Search for the cell housing the specified text and yield its (X, Y) center coordinate. 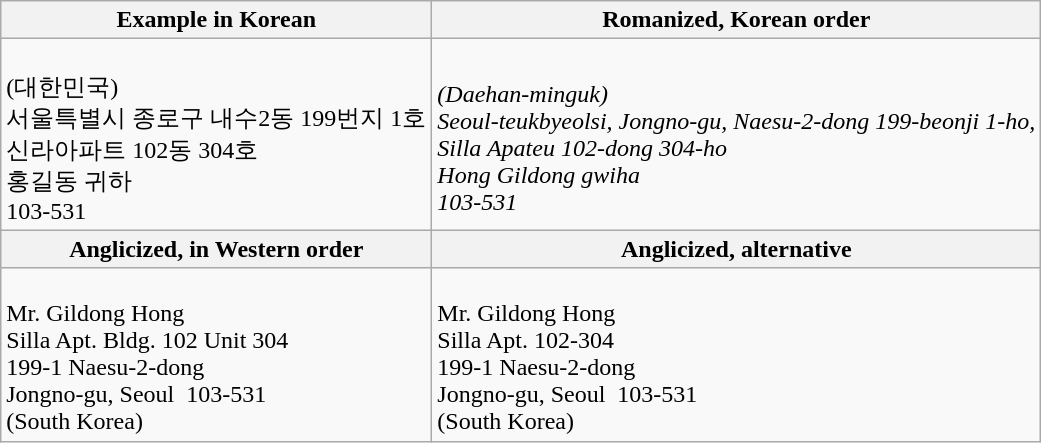
(Daehan-minguk) Seoul-teukbyeolsi, Jongno-gu, Naesu-2-dong 199-beonji 1-ho,Silla Apateu 102-dong 304-ho Hong Gildong gwiha 103-531 (736, 134)
(대한민국)서울특별시 종로구 내수2동 199번지 1호신라아파트 102동 304호 홍길동 귀하 103-531 (216, 134)
Anglicized, in Western order (216, 249)
Mr. Gildong Hong Silla Apt. Bldg. 102 Unit 304 199-1 Naesu-2-dong Jongno-gu, Seoul 103-531 (South Korea) (216, 354)
Anglicized, alternative (736, 249)
Example in Korean (216, 20)
Mr. Gildong Hong Silla Apt. 102-304 199-1 Naesu-2-dong Jongno-gu, Seoul 103-531 (South Korea) (736, 354)
Romanized, Korean order (736, 20)
